Return [X, Y] of the center of cell containing provided text 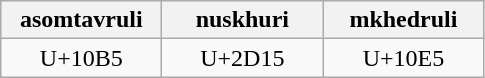
U+10B5 [82, 58]
U+2D15 [242, 58]
asomtavruli [82, 20]
mkhedruli [404, 20]
U+10E5 [404, 58]
nuskhuri [242, 20]
